From the cell containing the given text, extract its center point as [X, Y] coordinate. 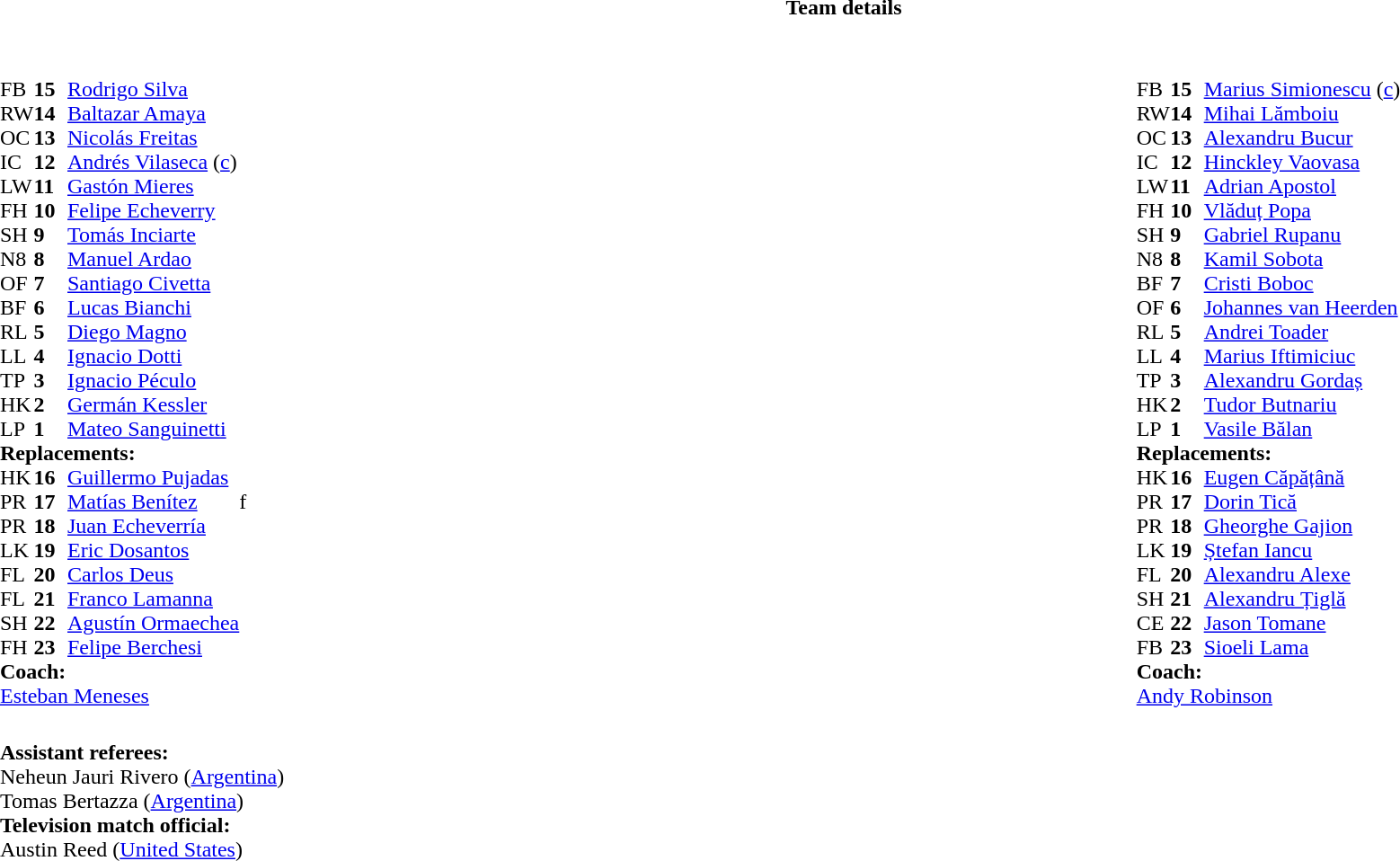
Matías Benítez [153, 502]
CE [1154, 624]
Carlos Deus [153, 575]
Santiago Civetta [153, 284]
Nicolás Freitas [153, 138]
Andrés Vilaseca (c) [153, 162]
Rodrigo Silva [153, 90]
Ignacio Péculo [153, 381]
Franco Lamanna [153, 599]
Guillermo Pujadas [153, 478]
Replacements: [120, 453]
Baltazar Amaya [153, 113]
Felipe Echeverry [153, 210]
Lucas Bianchi [153, 307]
Ignacio Dotti [153, 356]
Germán Kessler [153, 404]
Manuel Ardao [153, 259]
Agustín Ormaechea [153, 624]
Esteban Meneses [123, 696]
Eric Dosantos [153, 550]
Mateo Sanguinetti [153, 430]
f [243, 502]
Coach: [120, 672]
Diego Magno [153, 333]
Juan Echeverría [153, 527]
Felipe Berchesi [153, 647]
Tomás Inciarte [153, 235]
Gastón Mieres [153, 187]
